Extract the [X, Y] coordinate from the center of the cell holding the provided text.  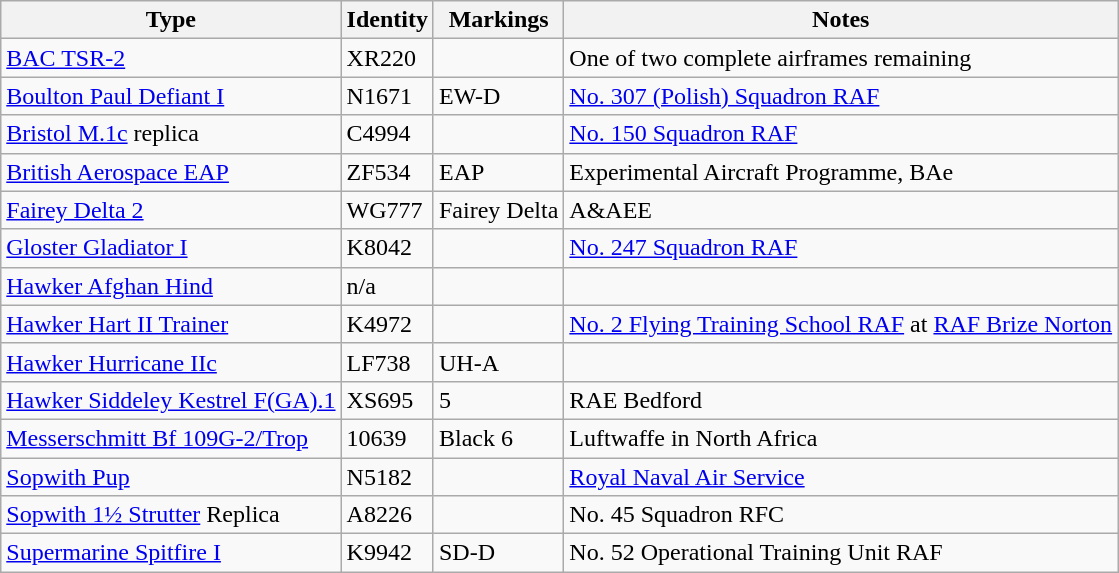
No. 45 Squadron RFC [841, 515]
A&AEE [841, 210]
Boulton Paul Defiant I [171, 96]
K9942 [387, 553]
WG777 [387, 210]
Sopwith Pup [171, 477]
No. 2 Flying Training School RAF at RAF Brize Norton [841, 324]
XR220 [387, 58]
SD-D [498, 553]
Black 6 [498, 438]
K8042 [387, 248]
Hawker Afghan Hind [171, 286]
UH-A [498, 362]
10639 [387, 438]
No. 247 Squadron RAF [841, 248]
LF738 [387, 362]
Hawker Siddeley Kestrel F(GA).1 [171, 400]
BAC TSR-2 [171, 58]
British Aerospace EAP [171, 172]
No. 52 Operational Training Unit RAF [841, 553]
K4972 [387, 324]
Royal Naval Air Service [841, 477]
EW-D [498, 96]
Luftwaffe in North Africa [841, 438]
One of two complete airframes remaining [841, 58]
C4994 [387, 134]
Type [171, 20]
Sopwith 1½ Strutter Replica [171, 515]
RAE Bedford [841, 400]
EAP [498, 172]
n/a [387, 286]
Fairey Delta [498, 210]
A8226 [387, 515]
Fairey Delta 2 [171, 210]
Markings [498, 20]
Notes [841, 20]
ZF534 [387, 172]
5 [498, 400]
Hawker Hart II Trainer [171, 324]
No. 150 Squadron RAF [841, 134]
Experimental Aircraft Programme, BAe [841, 172]
Hawker Hurricane IIc [171, 362]
XS695 [387, 400]
No. 307 (Polish) Squadron RAF [841, 96]
N5182 [387, 477]
Gloster Gladiator I [171, 248]
Supermarine Spitfire I [171, 553]
N1671 [387, 96]
Messerschmitt Bf 109G-2/Trop [171, 438]
Bristol M.1c replica [171, 134]
Identity [387, 20]
